For the text-containing cell, return its midpoint in [x, y] coordinate format. 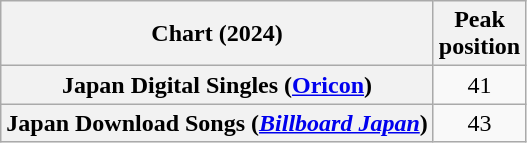
Peakposition [479, 34]
Japan Download Songs (Billboard Japan) [218, 123]
Chart (2024) [218, 34]
43 [479, 123]
41 [479, 85]
Japan Digital Singles (Oricon) [218, 85]
